Return the [X, Y] coordinate for the center point of the cell that contains the specified text.  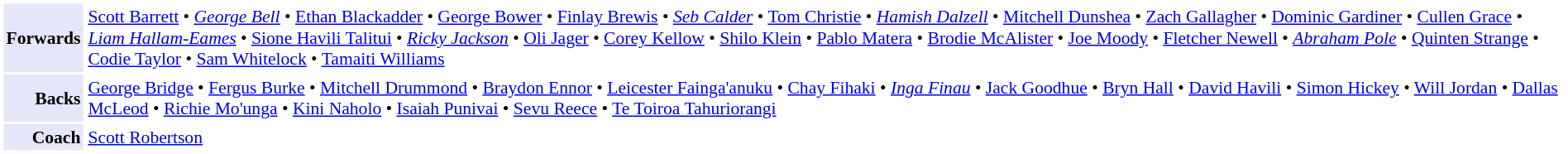
Backs [43, 98]
Forwards [43, 37]
Scott Robertson [825, 137]
Coach [43, 137]
